Detect which cell encompasses the target text, then output its [X, Y] center coordinate. 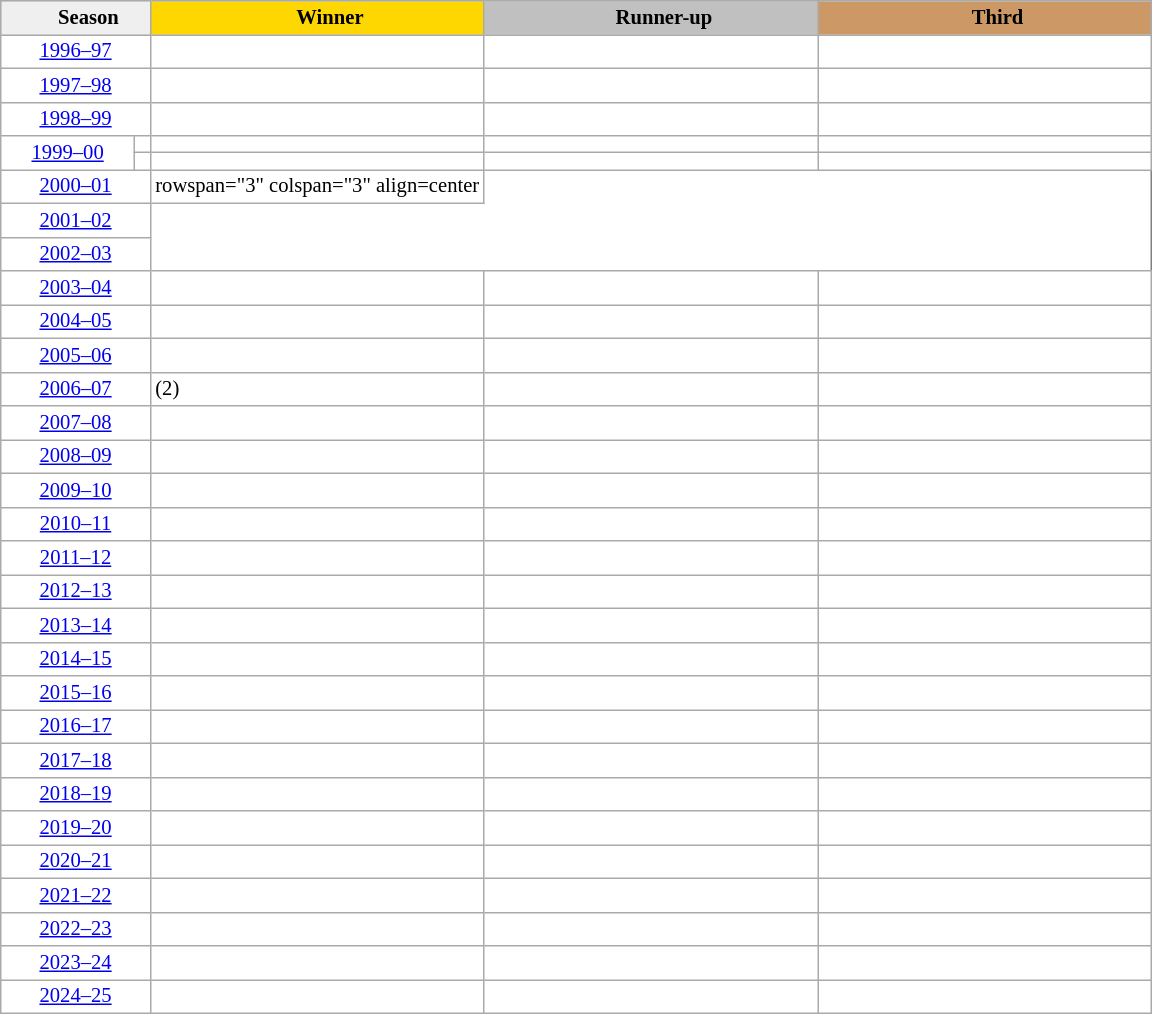
2023–24 [76, 963]
Winner [317, 17]
2011–12 [76, 557]
(2) [317, 389]
2006–07 [76, 389]
2019–20 [76, 827]
2002–03 [76, 254]
1996–97 [76, 51]
rowspan="3" colspan="3" align=center [317, 186]
1998–99 [76, 119]
2000–01 [76, 186]
2012–13 [76, 591]
2015–16 [76, 693]
2022–23 [76, 929]
Third [985, 17]
2018–19 [76, 794]
2005–06 [76, 355]
2010–11 [76, 524]
2024–25 [76, 996]
2014–15 [76, 659]
2017–18 [76, 760]
2007–08 [76, 423]
1999–00 [68, 153]
2001–02 [76, 220]
2004–05 [76, 321]
2021–22 [76, 895]
2016–17 [76, 726]
2008–09 [76, 456]
2020–21 [76, 861]
Runner-up [651, 17]
2009–10 [76, 490]
1997–98 [76, 85]
2013–14 [76, 625]
Season [76, 17]
2003–04 [76, 287]
